Return [X, Y] of the center of cell containing provided text 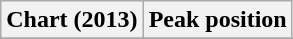
Chart (2013) [72, 20]
Peak position [218, 20]
